Detect which cell encompasses the target text, then output its [x, y] center coordinate. 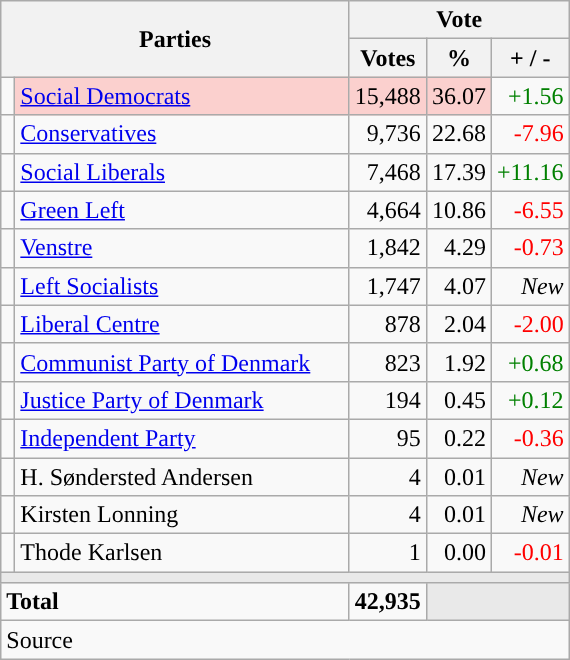
Liberal Centre [182, 324]
10.86 [458, 210]
Kirsten Lonning [182, 515]
95 [388, 438]
Total [176, 602]
7,468 [388, 172]
1,842 [388, 248]
-6.55 [530, 210]
1 [388, 553]
Justice Party of Denmark [182, 400]
Source [285, 640]
Votes [388, 58]
+1.56 [530, 96]
Communist Party of Denmark [182, 362]
2.04 [458, 324]
1,747 [388, 286]
Conservatives [182, 134]
Green Left [182, 210]
194 [388, 400]
Vote [459, 20]
22.68 [458, 134]
15,488 [388, 96]
% [458, 58]
823 [388, 362]
0.45 [458, 400]
+ / - [530, 58]
42,935 [388, 602]
9,736 [388, 134]
-7.96 [530, 134]
Parties [176, 39]
+11.16 [530, 172]
4,664 [388, 210]
0.22 [458, 438]
-0.73 [530, 248]
4.29 [458, 248]
-0.36 [530, 438]
878 [388, 324]
Independent Party [182, 438]
H. Søndersted Andersen [182, 477]
Venstre [182, 248]
+0.12 [530, 400]
-2.00 [530, 324]
17.39 [458, 172]
4.07 [458, 286]
1.92 [458, 362]
Social Democrats [182, 96]
-0.01 [530, 553]
0.00 [458, 553]
Left Socialists [182, 286]
Social Liberals [182, 172]
+0.68 [530, 362]
36.07 [458, 96]
Thode Karlsen [182, 553]
